Provide the [x, y] coordinate of the cell's center where the given text is located.  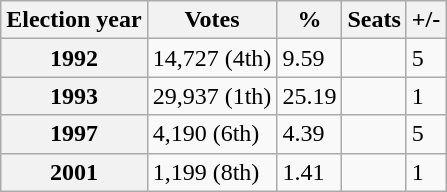
+/- [426, 20]
Seats [374, 20]
Votes [212, 20]
Election year [74, 20]
14,727 (4th) [212, 58]
1993 [74, 96]
29,937 (1th) [212, 96]
4.39 [310, 134]
2001 [74, 172]
1,199 (8th) [212, 172]
9.59 [310, 58]
4,190 (6th) [212, 134]
1997 [74, 134]
1992 [74, 58]
25.19 [310, 96]
% [310, 20]
1.41 [310, 172]
